From the cell containing the given text, extract its center point as (X, Y) coordinate. 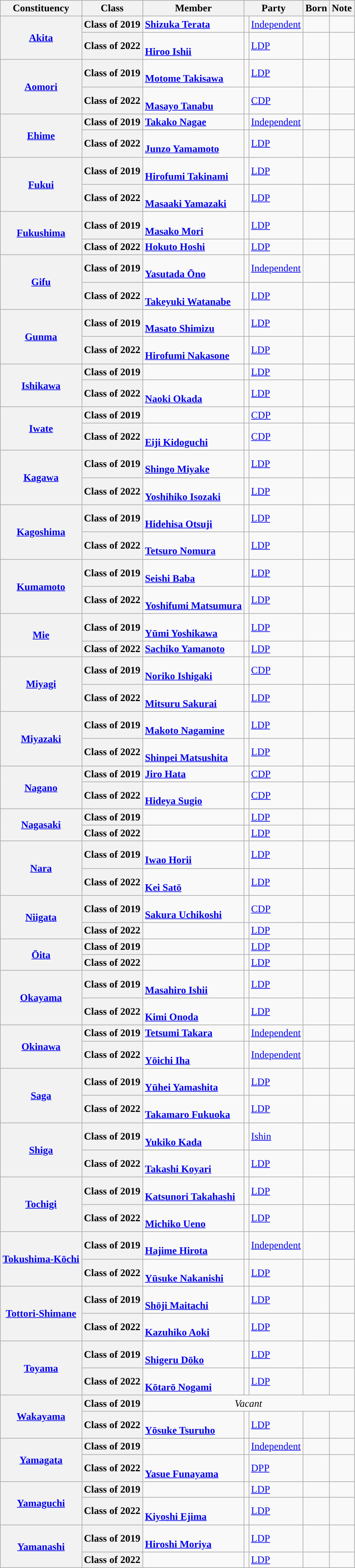
Jiro Hata (193, 774)
Motome Takisawa (193, 73)
Tottori-Shimane (41, 1313)
Masato Shimizu (193, 323)
Takako Nagae (193, 122)
Vacant (249, 1403)
Okinawa (41, 1046)
Hirofumi Takinami (193, 171)
Hidehisa Otsuji (193, 518)
Nagano (41, 787)
Sachiko Yamanoto (193, 649)
Michiko Ueno (193, 1218)
Noriko Ishigaki (193, 670)
Mie (41, 635)
Masahiro Ishii (193, 984)
Yōsuke Tsuruho (193, 1425)
Hiroshi Moriya (193, 1539)
Masayo Tanabu (193, 101)
Takamaro Fukuoka (193, 1109)
Fukushima (41, 233)
Shizuka Terata (193, 24)
Yoshifumi Matsumura (193, 600)
Miyagi (41, 684)
Iwao Horii (193, 854)
Ishin (276, 1137)
Tochigi (41, 1204)
Shōji Maitachi (193, 1300)
DPP (276, 1467)
Shigeru Dōko (193, 1354)
Party (274, 8)
Hokuto Hoshi (193, 247)
Akita (41, 38)
Yūhei Yamashita (193, 1082)
Kazuhiko Aoki (193, 1327)
Yoshihiko Isozaki (193, 491)
Yasutada Ōno (193, 268)
Eiji Kidoguchi (193, 436)
Hideya Sugio (193, 796)
Hajime Hirota (193, 1246)
Yamaguchi (41, 1504)
Katsunori Takahashi (193, 1191)
Tetsumi Takara (193, 1033)
Mitsuru Sakurai (193, 698)
Wakayama (41, 1416)
Nagasaki (41, 825)
Makoto Nagamine (193, 725)
Constituency (41, 8)
Tokushima-Kōchi (41, 1259)
Shinpei Matsushita (193, 752)
Seishi Baba (193, 573)
Masaaki Yamazaki (193, 198)
Gifu (41, 282)
Nara (41, 868)
Class (112, 8)
Kei Satō (193, 882)
Saga (41, 1096)
Fukui (41, 184)
Ōita (41, 954)
Toyama (41, 1368)
Aomori (41, 87)
Ehime (41, 136)
Born (316, 8)
Niigata (41, 917)
Kōtarō Nogami (193, 1381)
Kiyoshi Ejima (193, 1511)
Hirofumi Nakasone (193, 350)
Kagawa (41, 477)
Yukiko Kada (193, 1137)
Takashi Koyari (193, 1163)
Yamagata (41, 1460)
Note (342, 8)
Yasue Funayama (193, 1467)
Shiga (41, 1150)
Kumamoto (41, 586)
Tetsuro Nomura (193, 545)
Junzo Yamamoto (193, 143)
Kimi Onoda (193, 1011)
Yūmi Yoshikawa (193, 627)
Miyazaki (41, 739)
Member (193, 8)
Masako Mori (193, 225)
Hiroo Ishii (193, 46)
Shingo Miyake (193, 464)
Ishikawa (41, 385)
Okayama (41, 998)
Naoki Okada (193, 394)
Kagoshima (41, 532)
Takeyuki Watanabe (193, 296)
Iwate (41, 429)
Yūsuke Nakanishi (193, 1272)
Gunma (41, 337)
Sakura Uchikoshi (193, 909)
Yōichi Iha (193, 1055)
Yamanashi (41, 1546)
